Locate the cell with the specified text and output its (X, Y) center coordinate. 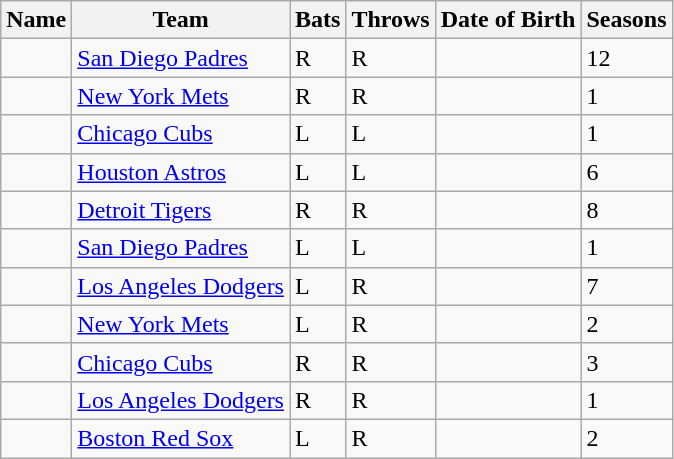
Boston Red Sox (181, 438)
8 (626, 210)
Team (181, 20)
Seasons (626, 20)
Houston Astros (181, 172)
12 (626, 58)
Throws (390, 20)
3 (626, 362)
7 (626, 286)
Bats (318, 20)
Detroit Tigers (181, 210)
Name (36, 20)
6 (626, 172)
Date of Birth (508, 20)
